Return the (X, Y) coordinate for the center point of the cell that contains the specified text.  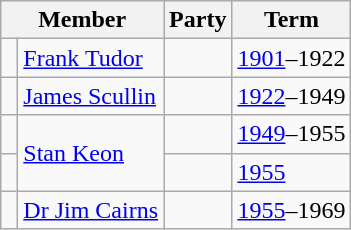
Frank Tudor (91, 58)
1901–1922 (292, 58)
Party (198, 20)
James Scullin (91, 96)
1955–1969 (292, 210)
1922–1949 (292, 96)
Dr Jim Cairns (91, 210)
Member (82, 20)
1949–1955 (292, 134)
1955 (292, 172)
Stan Keon (91, 153)
Term (292, 20)
